For the text-containing cell, return its midpoint in [x, y] coordinate format. 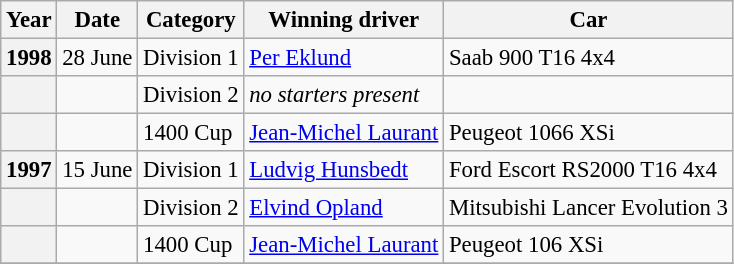
Per Eklund [344, 58]
no starters present [344, 95]
Peugeot 106 XSi [589, 245]
1997 [29, 170]
Winning driver [344, 20]
1998 [29, 58]
Saab 900 T16 4x4 [589, 58]
Date [98, 20]
Year [29, 20]
15 June [98, 170]
Mitsubishi Lancer Evolution 3 [589, 208]
Ludvig Hunsbedt [344, 170]
Category [191, 20]
28 June [98, 58]
Car [589, 20]
Elvind Opland [344, 208]
Ford Escort RS2000 T16 4x4 [589, 170]
Peugeot 1066 XSi [589, 133]
